Identify which cell holds the provided text, then report its [X, Y] central coordinate. 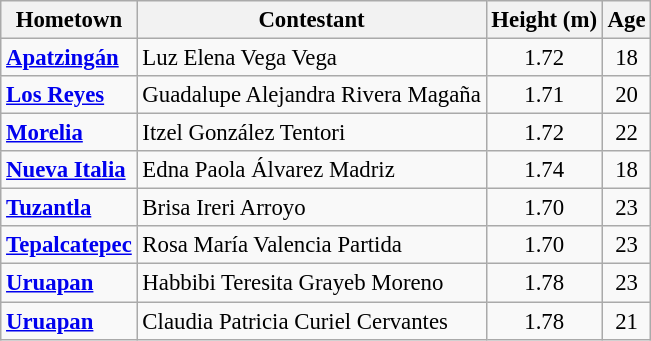
Rosa María Valencia Partida [312, 245]
Hometown [69, 20]
Tepalcatepec [69, 245]
Apatzingán [69, 58]
22 [626, 133]
Luz Elena Vega Vega [312, 58]
Morelia [69, 133]
Habbibi Teresita Grayeb Moreno [312, 283]
Claudia Patricia Curiel Cervantes [312, 321]
Age [626, 20]
Tuzantla [69, 208]
Edna Paola Álvarez Madriz [312, 170]
20 [626, 95]
Nueva Italia [69, 170]
Itzel González Tentori [312, 133]
Los Reyes [69, 95]
Contestant [312, 20]
Brisa Ireri Arroyo [312, 208]
Guadalupe Alejandra Rivera Magaña [312, 95]
Height (m) [544, 20]
1.71 [544, 95]
1.74 [544, 170]
21 [626, 321]
